Find where the given text appears and provide that cell's center as [x, y] coordinate. 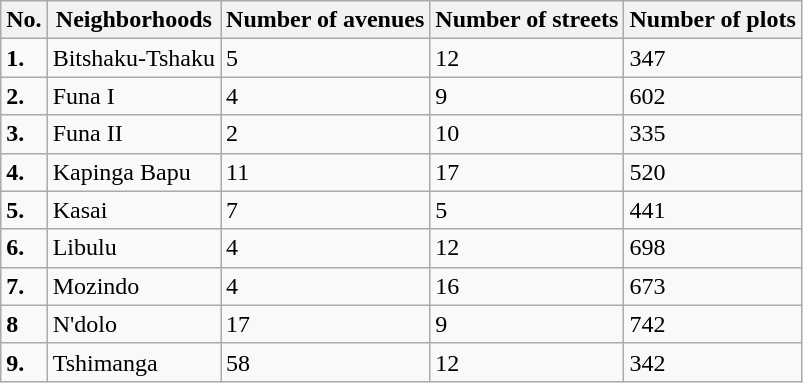
Kapinga Bapu [134, 172]
347 [712, 58]
520 [712, 172]
4. [24, 172]
10 [527, 134]
5. [24, 210]
16 [527, 286]
Funa I [134, 96]
1. [24, 58]
Neighborhoods [134, 20]
8 [24, 324]
335 [712, 134]
602 [712, 96]
Number of streets [527, 20]
Bitshaku-Tshaku [134, 58]
Number of avenues [326, 20]
No. [24, 20]
6. [24, 248]
Tshimanga [134, 362]
Mozindo [134, 286]
673 [712, 286]
742 [712, 324]
7. [24, 286]
3. [24, 134]
Number of plots [712, 20]
Kasai [134, 210]
9. [24, 362]
Funa II [134, 134]
342 [712, 362]
2. [24, 96]
11 [326, 172]
698 [712, 248]
7 [326, 210]
Libulu [134, 248]
2 [326, 134]
441 [712, 210]
58 [326, 362]
N'dolo [134, 324]
